Scan for the cell matching the given text and deliver its [X, Y] coordinate at center. 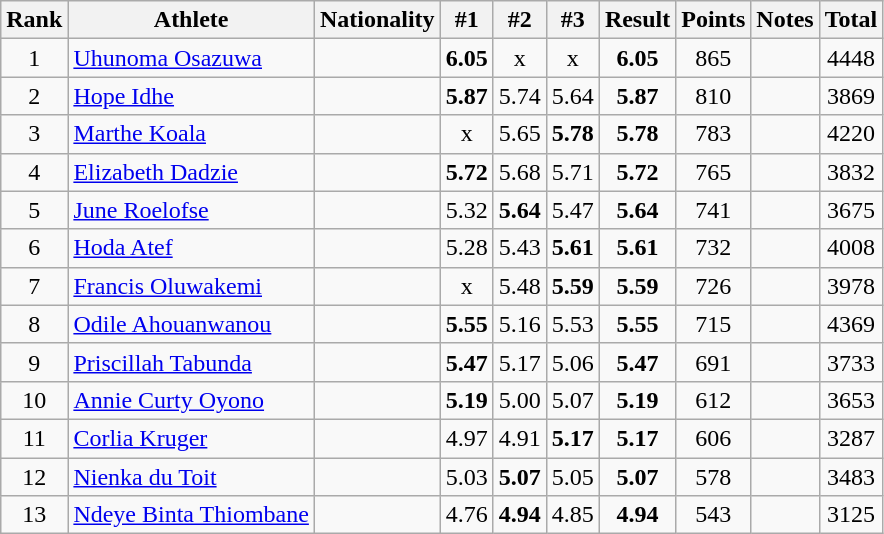
3675 [851, 210]
3483 [851, 477]
5.53 [572, 324]
Marthe Koala [192, 134]
#2 [520, 20]
543 [714, 515]
3287 [851, 438]
4.85 [572, 515]
Ndeye Binta Thiombane [192, 515]
726 [714, 286]
5.03 [466, 477]
2 [34, 96]
Total [851, 20]
Annie Curty Oyono [192, 400]
4.76 [466, 515]
765 [714, 172]
12 [34, 477]
#1 [466, 20]
5.68 [520, 172]
9 [34, 362]
3 [34, 134]
Hope Idhe [192, 96]
732 [714, 248]
5.48 [520, 286]
4008 [851, 248]
5.43 [520, 248]
Hoda Atef [192, 248]
Priscillah Tabunda [192, 362]
5.71 [572, 172]
Rank [34, 20]
10 [34, 400]
Elizabeth Dadzie [192, 172]
4220 [851, 134]
3832 [851, 172]
Nationality [377, 20]
4 [34, 172]
4.91 [520, 438]
Notes [785, 20]
Corlia Kruger [192, 438]
5.00 [520, 400]
5.28 [466, 248]
8 [34, 324]
5.32 [466, 210]
Odile Ahouanwanou [192, 324]
Result [637, 20]
612 [714, 400]
7 [34, 286]
#3 [572, 20]
1 [34, 58]
6 [34, 248]
13 [34, 515]
715 [714, 324]
4.97 [466, 438]
741 [714, 210]
3733 [851, 362]
3869 [851, 96]
5.06 [572, 362]
3978 [851, 286]
5.65 [520, 134]
3125 [851, 515]
4369 [851, 324]
Athlete [192, 20]
Nienka du Toit [192, 477]
5.05 [572, 477]
Points [714, 20]
Francis Oluwakemi [192, 286]
865 [714, 58]
11 [34, 438]
5.16 [520, 324]
Uhunoma Osazuwa [192, 58]
5.74 [520, 96]
5 [34, 210]
578 [714, 477]
June Roelofse [192, 210]
783 [714, 134]
4448 [851, 58]
3653 [851, 400]
606 [714, 438]
810 [714, 96]
691 [714, 362]
